Return the [X, Y] coordinate for the center point of the cell that contains the specified text.  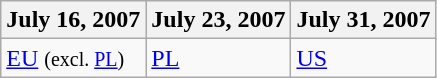
July 16, 2007 [74, 20]
PL [218, 58]
EU (excl. PL) [74, 58]
US [364, 58]
July 31, 2007 [364, 20]
July 23, 2007 [218, 20]
